Capture the cell that displays the provided text and extract its [x, y] central coordinate. 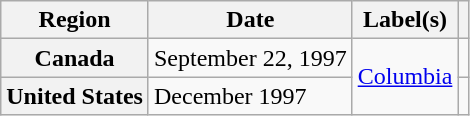
Date [250, 20]
Region [75, 20]
Columbia [405, 77]
Canada [75, 58]
United States [75, 96]
September 22, 1997 [250, 58]
Label(s) [405, 20]
December 1997 [250, 96]
